Output the (x, y) coordinate of the center of the cell containing the given text.  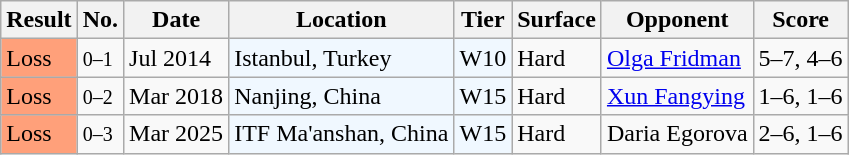
ITF Ma'anshan, China (342, 134)
0–2 (100, 96)
Daria Egorova (677, 134)
Jul 2014 (176, 58)
Location (342, 20)
Surface (557, 20)
W10 (483, 58)
Istanbul, Turkey (342, 58)
0–1 (100, 58)
Opponent (677, 20)
Date (176, 20)
Nanjing, China (342, 96)
Result (39, 20)
5–7, 4–6 (800, 58)
Mar 2018 (176, 96)
0–3 (100, 134)
Olga Fridman (677, 58)
Score (800, 20)
Mar 2025 (176, 134)
Tier (483, 20)
1–6, 1–6 (800, 96)
2–6, 1–6 (800, 134)
Xun Fangying (677, 96)
No. (100, 20)
